Pinpoint the cell where the given text exists, returning its (x, y) midpoint coordinate. 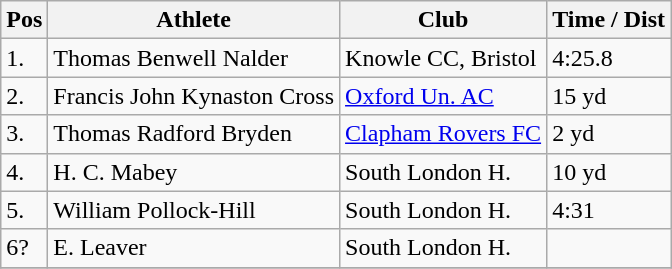
Time / Dist (609, 20)
E. Leaver (194, 248)
Knowle CC, Bristol (444, 58)
1. (24, 58)
10 yd (609, 172)
15 yd (609, 96)
2. (24, 96)
5. (24, 210)
H. C. Mabey (194, 172)
2 yd (609, 134)
4:25.8 (609, 58)
3. (24, 134)
6? (24, 248)
Clapham Rovers FC (444, 134)
4. (24, 172)
Oxford Un. AC (444, 96)
Club (444, 20)
Thomas Benwell Nalder (194, 58)
Pos (24, 20)
Athlete (194, 20)
Thomas Radford Bryden (194, 134)
William Pollock-Hill (194, 210)
Francis John Kynaston Cross (194, 96)
4:31 (609, 210)
